Search for the cell housing the specified text and yield its [x, y] center coordinate. 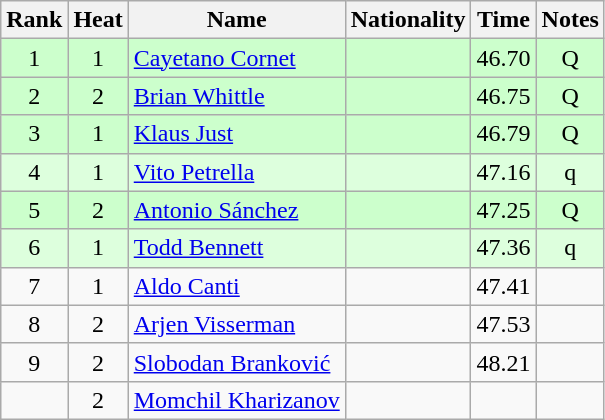
Klaus Just [236, 134]
46.79 [504, 134]
Momchil Kharizanov [236, 400]
Antonio Sánchez [236, 210]
7 [34, 286]
47.41 [504, 286]
47.25 [504, 210]
6 [34, 248]
9 [34, 362]
Brian Whittle [236, 96]
Heat [98, 20]
Aldo Canti [236, 286]
Slobodan Branković [236, 362]
47.16 [504, 172]
Cayetano Cornet [236, 58]
Notes [570, 20]
46.75 [504, 96]
Rank [34, 20]
3 [34, 134]
46.70 [504, 58]
47.36 [504, 248]
Vito Petrella [236, 172]
Todd Bennett [236, 248]
Time [504, 20]
48.21 [504, 362]
5 [34, 210]
47.53 [504, 324]
8 [34, 324]
Arjen Visserman [236, 324]
Nationality [408, 20]
Name [236, 20]
4 [34, 172]
